Search for the cell housing the specified text and yield its [x, y] center coordinate. 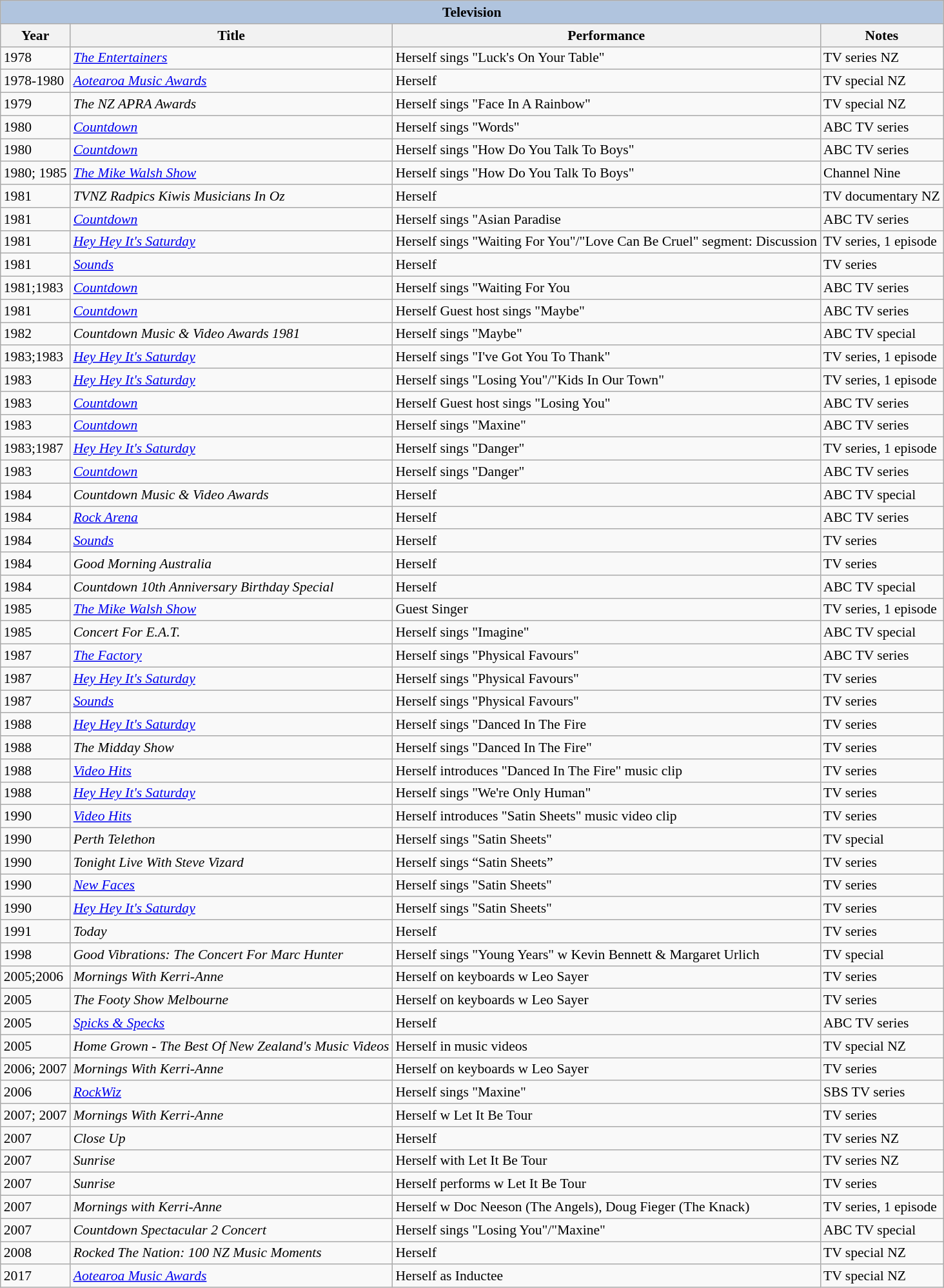
1991 [35, 931]
1983;1983 [35, 357]
Herself with Let It Be Tour [606, 1161]
The Footy Show Melbourne [231, 1000]
TVNZ Radpics Kiwis Musicians In Oz [231, 196]
Countdown Spectacular 2 Concert [231, 1230]
New Faces [231, 886]
Countdown Music & Video Awards [231, 495]
2006; 2007 [35, 1069]
Herself sings "Face In A Rainbow" [606, 104]
2006 [35, 1093]
Herself sings "Waiting For You"/"Love Can Be Cruel" segment: Discussion [606, 242]
Herself sings “Satin Sheets” [606, 862]
Rocked The Nation: 100 NZ Music Moments [231, 1253]
2017 [35, 1276]
Performance [606, 35]
Herself performs w Let It Be Tour [606, 1184]
Home Grown - The Best Of New Zealand's Music Videos [231, 1046]
1978 [35, 58]
1998 [35, 955]
Television [472, 12]
Tonight Live With Steve Vizard [231, 862]
Herself as Inductee [606, 1276]
Good Morning Australia [231, 564]
Herself sings "I've Got You To Thank" [606, 357]
Close Up [231, 1138]
Channel Nine [882, 173]
Herself w Let It Be Tour [606, 1115]
Herself Guest host sings "Maybe" [606, 311]
Herself w Doc Neeson (The Angels), Doug Fieger (The Knack) [606, 1207]
Herself sings "We're Only Human" [606, 793]
Herself sings "Danced In The Fire [606, 725]
1979 [35, 104]
Concert For E.A.T. [231, 633]
Notes [882, 35]
TV documentary NZ [882, 196]
Mornings with Kerri-Anne [231, 1207]
The Midday Show [231, 748]
Herself sings "Losing You"/"Maxine" [606, 1230]
1980; 1985 [35, 173]
The NZ APRA Awards [231, 104]
SBS TV series [882, 1093]
The Factory [231, 656]
2007; 2007 [35, 1115]
Year [35, 35]
Herself sings "Maybe" [606, 334]
Title [231, 35]
Spicks & Specks [231, 1024]
RockWiz [231, 1093]
1982 [35, 334]
Herself introduces "Danced In The Fire" music clip [606, 771]
Perth Telethon [231, 840]
Herself sings "Waiting For You [606, 288]
2005;2006 [35, 977]
Herself introduces "Satin Sheets" music video clip [606, 817]
Good Vibrations: The Concert For Marc Hunter [231, 955]
Countdown Music & Video Awards 1981 [231, 334]
Today [231, 931]
1981;1983 [35, 288]
Herself sings "Losing You"/"Kids In Our Town" [606, 380]
Herself sings "Danced In The Fire" [606, 748]
Herself Guest host sings "Losing You" [606, 403]
Herself sings "Words" [606, 127]
Herself in music videos [606, 1046]
Rock Arena [231, 518]
Herself sings "Young Years" w Kevin Bennett & Margaret Urlich [606, 955]
Herself sings "Imagine" [606, 633]
2008 [35, 1253]
The Entertainers [231, 58]
Herself sings "Luck's On Your Table" [606, 58]
Herself sings "Asian Paradise [606, 219]
Guest Singer [606, 609]
Countdown 10th Anniversary Birthday Special [231, 587]
1983;1987 [35, 449]
1978-1980 [35, 81]
